Output the [x, y] coordinate of the center of the cell containing the given text.  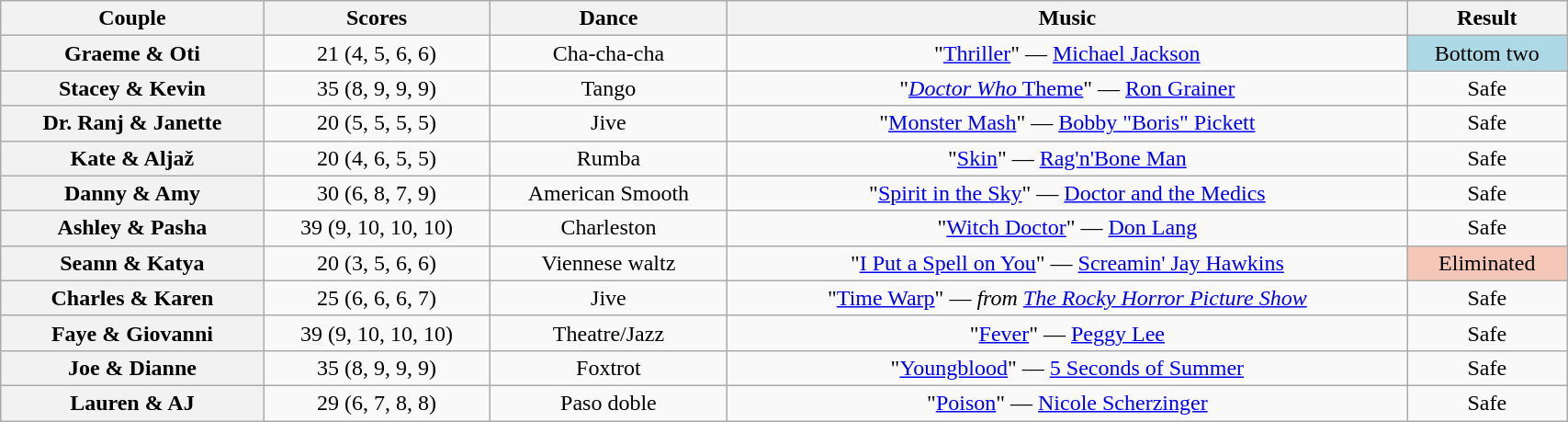
"Time Warp" — from The Rocky Horror Picture Show [1067, 298]
"Youngblood" — 5 Seconds of Summer [1067, 368]
Rumba [608, 158]
Cha-cha-cha [608, 53]
Dance [608, 18]
Joe & Dianne [132, 368]
Eliminated [1487, 263]
Music [1067, 18]
Graeme & Oti [132, 53]
Couple [132, 18]
"I Put a Spell on You" — Screamin' Jay Hawkins [1067, 263]
20 (4, 6, 5, 5) [377, 158]
Foxtrot [608, 368]
Seann & Katya [132, 263]
"Doctor Who Theme" — Ron Grainer [1067, 88]
Stacey & Kevin [132, 88]
Charleston [608, 228]
Ashley & Pasha [132, 228]
"Monster Mash" — Bobby "Boris" Pickett [1067, 123]
Danny & Amy [132, 193]
"Witch Doctor" — Don Lang [1067, 228]
"Thriller" — Michael Jackson [1067, 53]
Scores [377, 18]
Kate & Aljaž [132, 158]
25 (6, 6, 6, 7) [377, 298]
Paso doble [608, 403]
Bottom two [1487, 53]
20 (5, 5, 5, 5) [377, 123]
Tango [608, 88]
"Fever" — Peggy Lee [1067, 333]
Result [1487, 18]
Lauren & AJ [132, 403]
Theatre/Jazz [608, 333]
"Skin" — Rag'n'Bone Man [1067, 158]
30 (6, 8, 7, 9) [377, 193]
Dr. Ranj & Janette [132, 123]
21 (4, 5, 6, 6) [377, 53]
Viennese waltz [608, 263]
29 (6, 7, 8, 8) [377, 403]
Charles & Karen [132, 298]
American Smooth [608, 193]
"Poison" — Nicole Scherzinger [1067, 403]
Faye & Giovanni [132, 333]
20 (3, 5, 6, 6) [377, 263]
"Spirit in the Sky" — Doctor and the Medics [1067, 193]
